Return the (x, y) coordinate for the center point of the cell that contains the specified text.  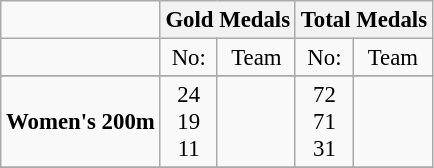
Women's 200m (80, 122)
Total Medals (364, 20)
72 71 31 (324, 122)
24 19 11 (188, 122)
Gold Medals (228, 20)
